Locate the cell with the specified text and output its [x, y] center coordinate. 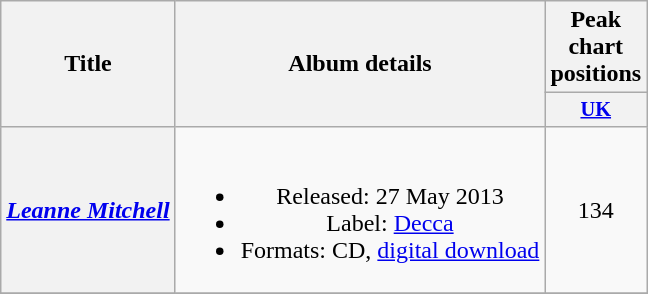
Title [88, 64]
UK [596, 110]
134 [596, 210]
Released: 27 May 2013Label: DeccaFormats: CD, digital download [360, 210]
Album details [360, 64]
Leanne Mitchell [88, 210]
Peak chart positions [596, 47]
